Find where the given text appears and provide that cell's center as [X, Y] coordinate. 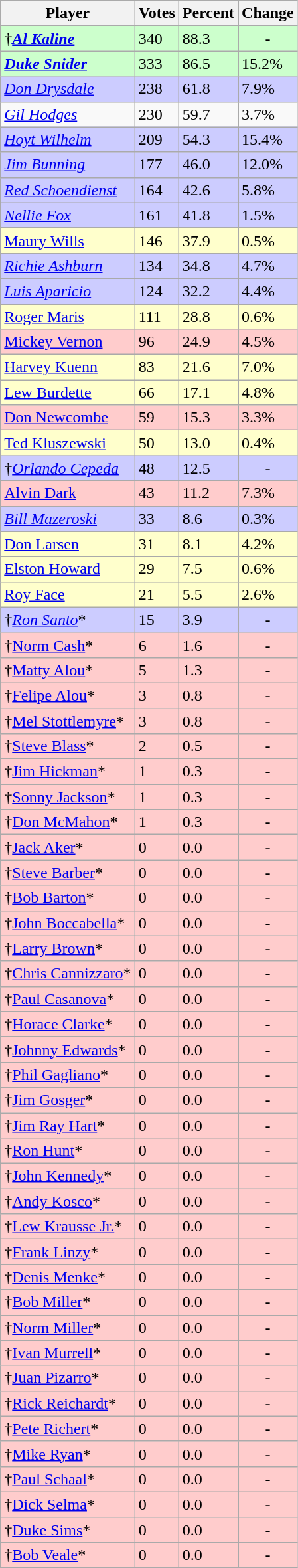
5.5 [208, 594]
†Jack Aker* [68, 847]
Mickey Vernon [68, 342]
15.4% [268, 139]
†Don McMahon* [68, 822]
29 [157, 569]
Jim Bunning [68, 165]
96 [157, 342]
2 [157, 746]
Alvin Dark [68, 493]
340 [157, 39]
†Denis Menke* [68, 1277]
4.8% [268, 392]
12.0% [268, 165]
Bill Mazeroski [68, 519]
†Steve Blass* [68, 746]
15.2% [268, 64]
†Dick Selma* [68, 1504]
7.5 [208, 569]
13.0 [208, 443]
Don Larsen [68, 544]
†Norm Cash* [68, 645]
88.3 [208, 39]
Luis Aparicio [68, 291]
86.5 [208, 64]
1.3 [208, 670]
Don Drysdale [68, 89]
46.0 [208, 165]
†Paul Casanova* [68, 999]
Roger Maris [68, 317]
†Orlando Cepeda [68, 468]
6 [157, 645]
†Rick Reichardt* [68, 1403]
3.3% [268, 418]
Lew Burdette [68, 392]
†Duke Sims* [68, 1529]
59 [157, 418]
21 [157, 594]
†Pete Richert* [68, 1429]
†Johnny Edwards* [68, 1049]
177 [157, 165]
146 [157, 240]
Nellie Fox [68, 215]
8.6 [208, 519]
61.8 [208, 89]
Percent [208, 13]
2.6% [268, 594]
15 [157, 620]
Gil Hodges [68, 114]
0.4% [268, 443]
7.3% [268, 493]
54.3 [208, 139]
1.6 [208, 645]
†Steve Barber* [68, 873]
Red Schoendienst [68, 190]
48 [157, 468]
†Juan Pizarro* [68, 1378]
†John Kennedy* [68, 1176]
11.2 [208, 493]
†Mike Ryan* [68, 1454]
164 [157, 190]
83 [157, 367]
4.7% [268, 266]
Ted Kluszewski [68, 443]
37.9 [208, 240]
5 [157, 670]
7.0% [268, 367]
238 [157, 89]
24.9 [208, 342]
3.9 [208, 620]
12.5 [208, 468]
0.5% [268, 240]
Hoyt Wilhelm [68, 139]
15.3 [208, 418]
†Bob Veale* [68, 1555]
†Ron Santo* [68, 620]
Don Newcombe [68, 418]
†Bob Miller* [68, 1302]
28.8 [208, 317]
0.3% [268, 519]
†Andy Kosco* [68, 1201]
1.5% [268, 215]
0.5 [208, 746]
†Al Kaline [68, 39]
†Sonny Jackson* [68, 797]
4.2% [268, 544]
17.1 [208, 392]
111 [157, 317]
Player [68, 13]
21.6 [208, 367]
209 [157, 139]
Maury Wills [68, 240]
4.5% [268, 342]
†Chris Cannizzaro* [68, 974]
5.8% [268, 190]
Duke Snider [68, 64]
†Mel Stottlemyre* [68, 721]
Richie Ashburn [68, 266]
†Felipe Alou* [68, 695]
†Jim Hickman* [68, 772]
†Jim Ray Hart* [68, 1126]
Harvey Kuenn [68, 367]
†Paul Schaal* [68, 1479]
†John Boccabella* [68, 923]
50 [157, 443]
230 [157, 114]
42.6 [208, 190]
†Frank Linzy* [68, 1252]
†Norm Miller* [68, 1328]
134 [157, 266]
8.1 [208, 544]
34.8 [208, 266]
4.4% [268, 291]
†Jim Gosger* [68, 1100]
41.8 [208, 215]
†Horace Clarke* [68, 1024]
†Bob Barton* [68, 898]
Votes [157, 13]
59.7 [208, 114]
Change [268, 13]
†Lew Krausse Jr.* [68, 1227]
†Larry Brown* [68, 948]
333 [157, 64]
†Phil Gagliano* [68, 1075]
3.7% [268, 114]
†Ron Hunt* [68, 1151]
Elston Howard [68, 569]
33 [157, 519]
†Matty Alou* [68, 670]
161 [157, 215]
Roy Face [68, 594]
†Ivan Murrell* [68, 1353]
124 [157, 291]
32.2 [208, 291]
31 [157, 544]
66 [157, 392]
43 [157, 493]
7.9% [268, 89]
